Identify which cell holds the provided text, then report its [X, Y] central coordinate. 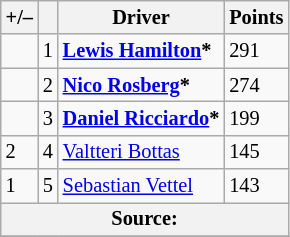
Source: [145, 219]
145 [256, 152]
Sebastian Vettel [142, 186]
274 [256, 85]
Points [256, 17]
Valtteri Bottas [142, 152]
143 [256, 186]
291 [256, 51]
Driver [142, 17]
+/– [20, 17]
Lewis Hamilton* [142, 51]
5 [48, 186]
3 [48, 118]
199 [256, 118]
Daniel Ricciardo* [142, 118]
Nico Rosberg* [142, 85]
4 [48, 152]
